Determine the (X, Y) coordinate at the center of the cell enclosing the given text.  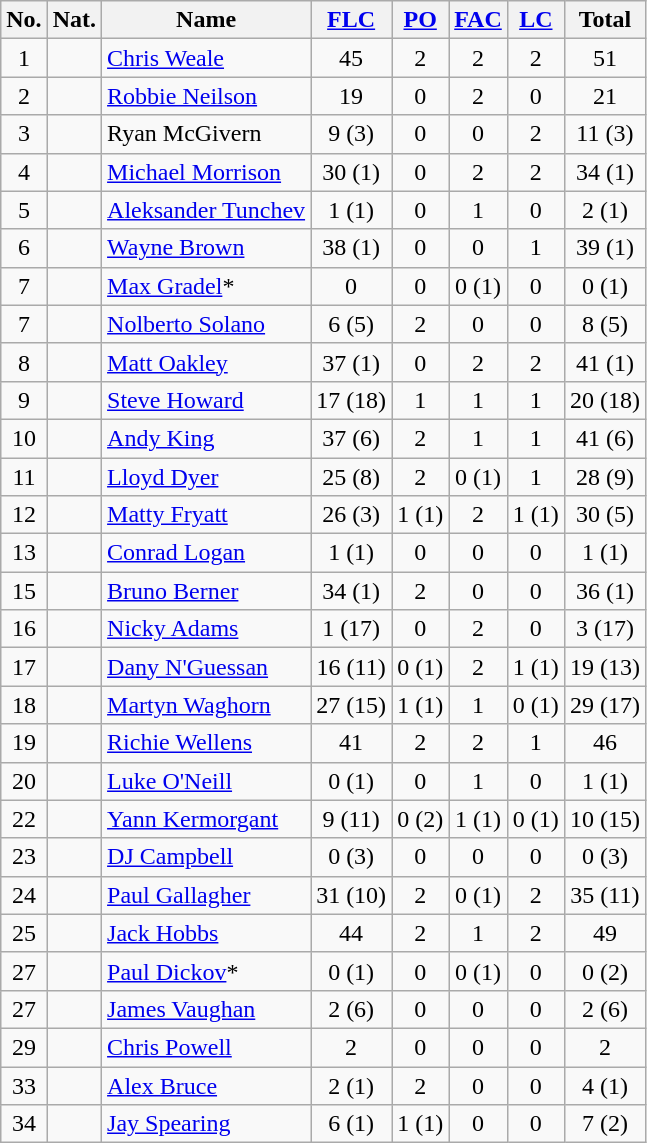
Chris Powell (206, 1047)
30 (1) (352, 172)
29 (24, 1047)
44 (352, 933)
Richie Wellens (206, 743)
DJ Campbell (206, 857)
18 (24, 705)
24 (24, 895)
46 (604, 743)
Chris Weale (206, 58)
35 (11) (604, 895)
16 (11) (352, 667)
9 (11) (352, 819)
20 (18) (604, 400)
11 (24, 477)
6 (1) (352, 1124)
7 (2) (604, 1124)
Total (604, 20)
Robbie Neilson (206, 96)
3 (24, 134)
34 (24, 1124)
Name (206, 20)
10 (15) (604, 819)
5 (24, 210)
41 (1) (604, 362)
Steve Howard (206, 400)
26 (3) (352, 515)
22 (24, 819)
13 (24, 553)
36 (1) (604, 591)
21 (604, 96)
12 (24, 515)
Michael Morrison (206, 172)
James Vaughan (206, 1009)
8 (5) (604, 324)
25 (24, 933)
Paul Gallagher (206, 895)
Conrad Logan (206, 553)
16 (24, 629)
Nolberto Solano (206, 324)
15 (24, 591)
38 (1) (352, 248)
31 (10) (352, 895)
6 (5) (352, 324)
Lloyd Dyer (206, 477)
8 (24, 362)
9 (3) (352, 134)
11 (3) (604, 134)
27 (15) (352, 705)
28 (9) (604, 477)
Ryan McGivern (206, 134)
37 (1) (352, 362)
9 (24, 400)
Matt Oakley (206, 362)
FLC (352, 20)
Jay Spearing (206, 1124)
Bruno Berner (206, 591)
Wayne Brown (206, 248)
30 (5) (604, 515)
45 (352, 58)
Max Gradel* (206, 286)
41 (6) (604, 438)
Alex Bruce (206, 1085)
41 (352, 743)
Andy King (206, 438)
Nat. (74, 20)
4 (1) (604, 1085)
25 (8) (352, 477)
PO (420, 20)
4 (24, 172)
LC (536, 20)
29 (17) (604, 705)
Nicky Adams (206, 629)
Matty Fryatt (206, 515)
20 (24, 781)
Luke O'Neill (206, 781)
Paul Dickov* (206, 971)
Jack Hobbs (206, 933)
51 (604, 58)
3 (17) (604, 629)
Martyn Waghorn (206, 705)
Aleksander Tunchev (206, 210)
Yann Kermorgant (206, 819)
17 (18) (352, 400)
No. (24, 20)
1 (17) (352, 629)
6 (24, 248)
Dany N'Guessan (206, 667)
33 (24, 1085)
39 (1) (604, 248)
FAC (478, 20)
37 (6) (352, 438)
23 (24, 857)
49 (604, 933)
17 (24, 667)
19 (13) (604, 667)
10 (24, 438)
